Provide the (X, Y) coordinate of the cell's center where the given text is located.  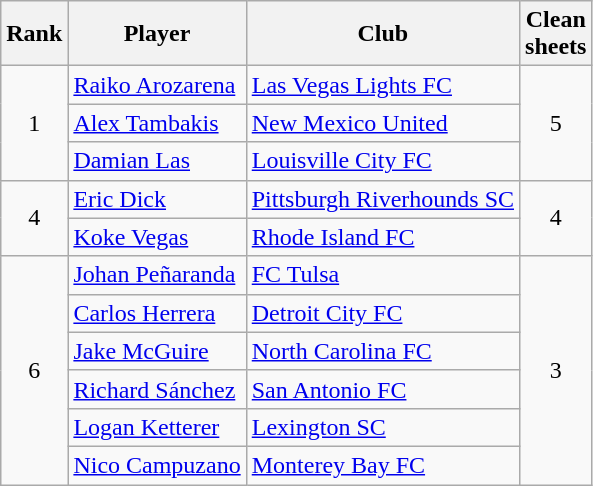
North Carolina FC (382, 351)
Johan Peñaranda (157, 275)
Detroit City FC (382, 313)
Carlos Herrera (157, 313)
Eric Dick (157, 199)
Club (382, 34)
Pittsburgh Riverhounds SC (382, 199)
Nico Campuzano (157, 465)
Raiko Arozarena (157, 85)
Damian Las (157, 161)
Cleansheets (556, 34)
Koke Vegas (157, 237)
6 (34, 370)
New Mexico United (382, 123)
Player (157, 34)
Rank (34, 34)
Louisville City FC (382, 161)
1 (34, 123)
Jake McGuire (157, 351)
FC Tulsa (382, 275)
San Antonio FC (382, 389)
Las Vegas Lights FC (382, 85)
Alex Tambakis (157, 123)
Logan Ketterer (157, 427)
Lexington SC (382, 427)
Monterey Bay FC (382, 465)
Rhode Island FC (382, 237)
5 (556, 123)
Richard Sánchez (157, 389)
3 (556, 370)
